Scan for the cell matching the given text and deliver its (X, Y) coordinate at center. 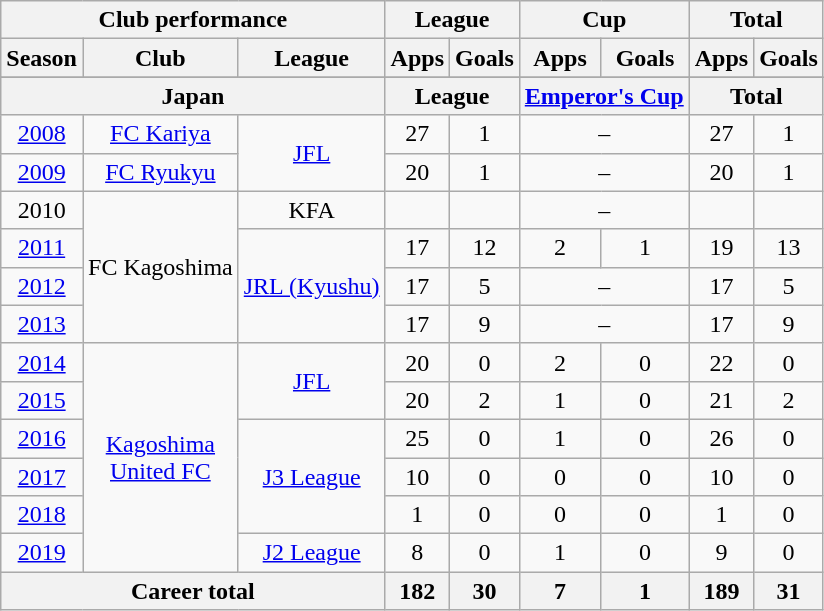
FC Ryukyu (160, 172)
Japan (193, 96)
Emperor's Cup (604, 96)
22 (721, 362)
KagoshimaUnited FC (160, 457)
25 (417, 438)
J3 League (312, 476)
2015 (42, 400)
FC Kariya (160, 134)
189 (721, 591)
21 (721, 400)
J2 League (312, 553)
26 (721, 438)
2014 (42, 362)
19 (721, 248)
2009 (42, 172)
2016 (42, 438)
JRL (Kyushu) (312, 286)
KFA (312, 210)
13 (789, 248)
7 (560, 591)
Cup (604, 20)
2017 (42, 477)
2019 (42, 553)
2013 (42, 324)
2011 (42, 248)
Club performance (193, 20)
30 (485, 591)
31 (789, 591)
2010 (42, 210)
2008 (42, 134)
8 (417, 553)
182 (417, 591)
Club (160, 58)
Season (42, 58)
2018 (42, 515)
FC Kagoshima (160, 267)
Career total (193, 591)
12 (485, 248)
2012 (42, 286)
